For the text-containing cell, return its midpoint in [x, y] coordinate format. 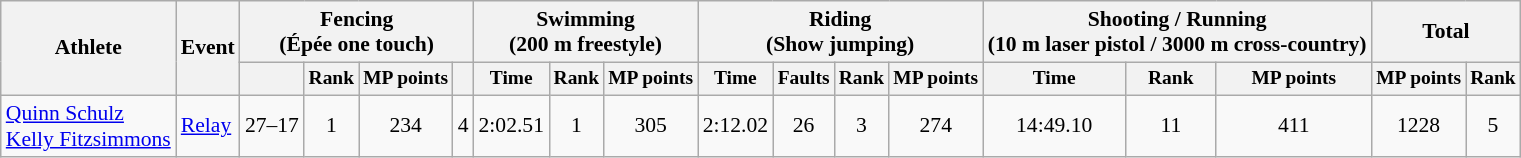
14:49.10 [1054, 126]
Faults [804, 78]
305 [651, 126]
27–17 [272, 126]
Fencing(Épée one touch) [357, 32]
Riding(Show jumping) [840, 32]
5 [1494, 126]
3 [862, 126]
411 [1294, 126]
11 [1171, 126]
Total [1446, 32]
Relay [208, 126]
Shooting / Running(10 m laser pistol / 3000 m cross-country) [1178, 32]
234 [406, 126]
Quinn SchulzKelly Fitzsimmons [88, 126]
274 [936, 126]
2:02.51 [512, 126]
Event [208, 48]
Athlete [88, 48]
26 [804, 126]
2:12.02 [736, 126]
1228 [1419, 126]
Swimming(200 m freestyle) [586, 32]
4 [464, 126]
